Find where the given text appears and provide that cell's center as [x, y] coordinate. 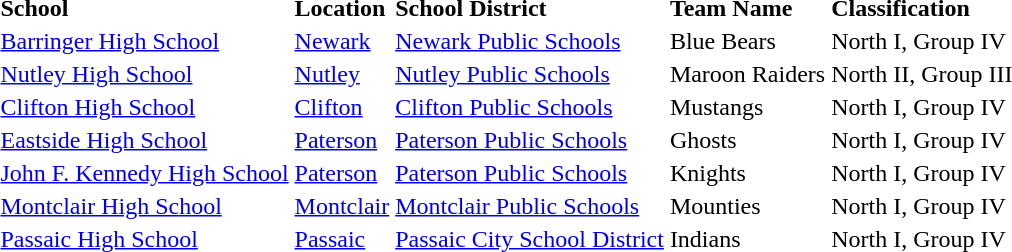
Blue Bears [747, 41]
Nutley Public Schools [530, 74]
Maroon Raiders [747, 74]
Mounties [747, 206]
Newark Public Schools [530, 41]
Nutley [342, 74]
Knights [747, 173]
Mustangs [747, 107]
Clifton Public Schools [530, 107]
Newark [342, 41]
Montclair Public Schools [530, 206]
Montclair [342, 206]
Clifton [342, 107]
Ghosts [747, 140]
